Return the (x, y) coordinate for the center point of the cell that contains the specified text.  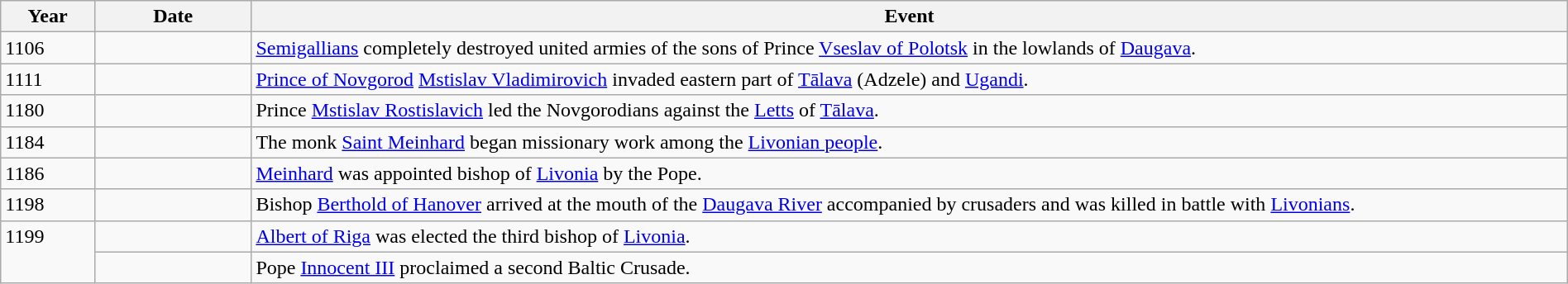
1184 (48, 142)
Event (910, 17)
Meinhard was appointed bishop of Livonia by the Pope. (910, 173)
1111 (48, 79)
The monk Saint Meinhard began missionary work among the Livonian people. (910, 142)
1199 (48, 252)
1106 (48, 48)
Bishop Berthold of Hanover arrived at the mouth of the Daugava River accompanied by crusaders and was killed in battle with Livonians. (910, 205)
1180 (48, 111)
1198 (48, 205)
Prince Mstislav Rostislavich led the Novgorodians against the Letts of Tālava. (910, 111)
Year (48, 17)
Albert of Riga was elected the third bishop of Livonia. (910, 236)
Prince of Novgorod Mstislav Vladimirovich invaded eastern part of Tālava (Adzele) and Ugandi. (910, 79)
Semigallians completely destroyed united armies of the sons of Prince Vseslav of Polotsk in the lowlands of Daugava. (910, 48)
Date (172, 17)
1186 (48, 173)
Pope Innocent III proclaimed a second Baltic Crusade. (910, 267)
